Return (x, y) of the center of cell containing provided text 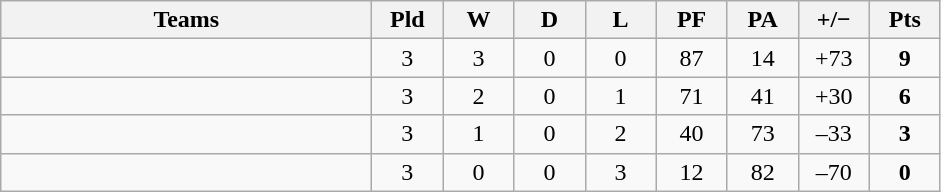
PF (692, 20)
Teams (186, 20)
L (620, 20)
87 (692, 58)
9 (904, 58)
12 (692, 172)
Pld (408, 20)
41 (762, 96)
6 (904, 96)
82 (762, 172)
D (550, 20)
+30 (834, 96)
+/− (834, 20)
14 (762, 58)
Pts (904, 20)
40 (692, 134)
W (478, 20)
71 (692, 96)
+73 (834, 58)
PA (762, 20)
–33 (834, 134)
73 (762, 134)
–70 (834, 172)
